Pinpoint the cell where the given text exists, returning its [x, y] midpoint coordinate. 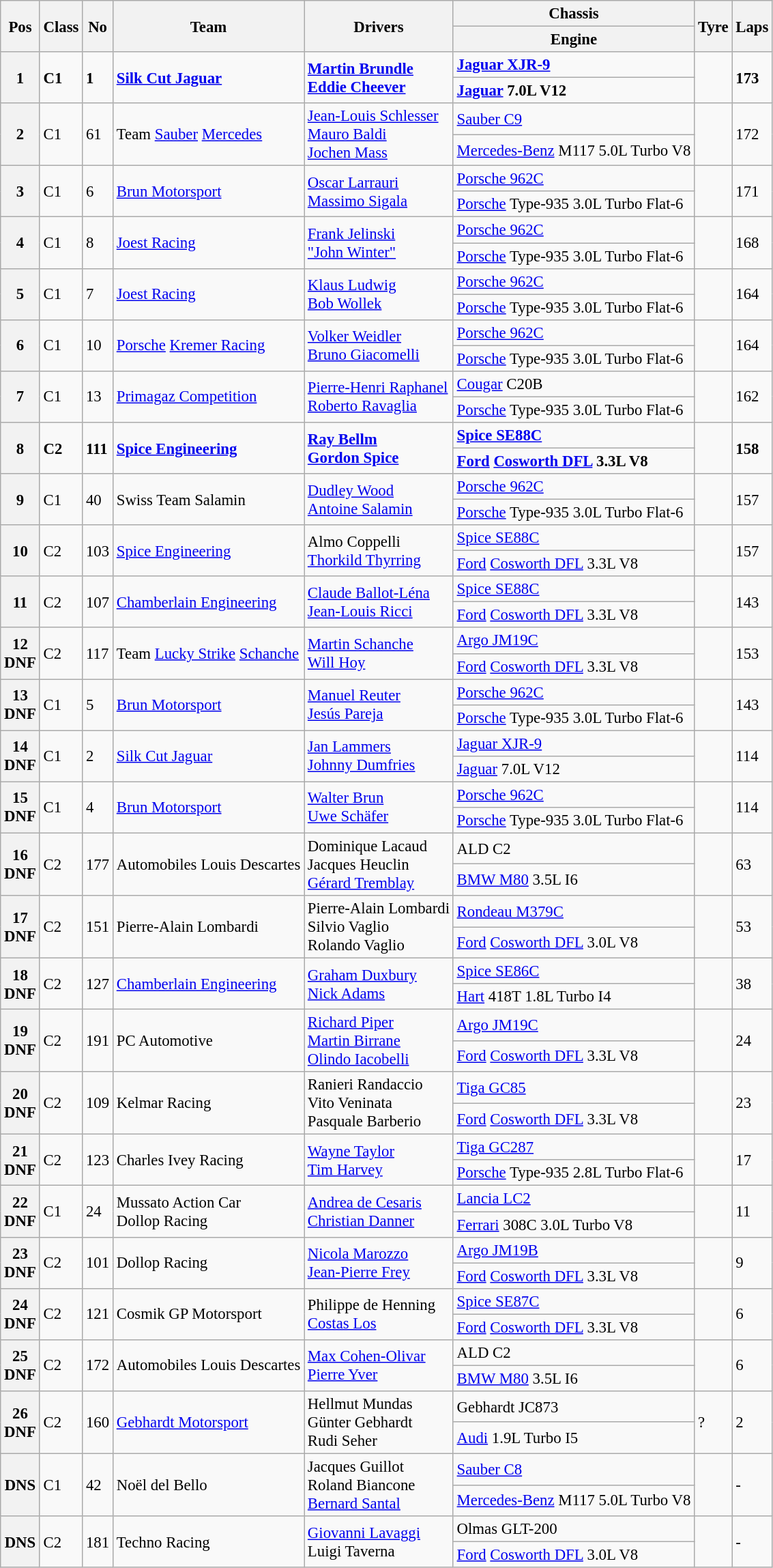
Argo JM19B [573, 1250]
Hart 418T 1.8L Turbo I4 [573, 997]
Team [208, 26]
38 [752, 984]
Team Lucky Strike Schanche [208, 654]
Pierre-Alain Lombardi Silvio Vaglio Rolando Vaglio [379, 927]
181 [98, 1541]
Oscar Larrauri Massimo Sigala [379, 191]
40 [98, 500]
Jean-Louis Schlesser Mauro Baldi Jochen Mass [379, 134]
173 [752, 78]
Audi 1.9L Turbo I5 [573, 1438]
Tyre [714, 26]
153 [752, 654]
42 [98, 1485]
Max Cohen-Olivar Pierre Yver [379, 1365]
168 [752, 243]
Team Sauber Mercedes [208, 134]
Gebhardt JC873 [573, 1407]
Spice SE87C [573, 1301]
Mussato Action Car Dollop Racing [208, 1211]
No [98, 26]
Frank Jelinski "John Winter" [379, 243]
Hellmut Mundas Günter Gebhardt Rudi Seher [379, 1423]
Ray Bellm Gordon Spice [379, 448]
158 [752, 448]
101 [98, 1263]
53 [752, 927]
Wayne Taylor Tim Harvey [379, 1160]
Richard Piper Martin Birrane Olindo Iacobelli [379, 1041]
177 [98, 864]
Dudley Wood Antoine Salamin [379, 500]
Pos [20, 26]
Martin Schanche Will Hoy [379, 654]
16DNF [20, 864]
117 [98, 654]
Philippe de Henning Costas Los [379, 1313]
Charles Ivey Racing [208, 1160]
25DNF [20, 1365]
21DNF [20, 1160]
? [714, 1423]
Cougar C20B [573, 384]
PC Automotive [208, 1041]
Rondeau M379C [573, 911]
Techno Racing [208, 1541]
20DNF [20, 1103]
Drivers [379, 26]
19DNF [20, 1041]
24DNF [20, 1313]
Martin Brundle Eddie Cheever [379, 78]
Engine [573, 40]
Olmas GLT-200 [573, 1529]
Walter Brun Uwe Schäfer [379, 807]
Tiga GC287 [573, 1148]
Jacques Guillot Roland Biancone Bernard Santal [379, 1485]
17 [752, 1160]
3 [20, 191]
Dollop Racing [208, 1263]
18DNF [20, 984]
17DNF [20, 927]
111 [98, 448]
127 [98, 984]
Primagaz Competition [208, 397]
Manuel Reuter Jesús Pareja [379, 704]
121 [98, 1313]
Kelmar Racing [208, 1103]
12DNF [20, 654]
22DNF [20, 1211]
Ranieri Randaccio Vito Veninata Pasquale Barberio [379, 1103]
Nicola Marozzo Jean-Pierre Frey [379, 1263]
Claude Ballot-Léna Jean-Louis Ricci [379, 602]
Noël del Bello [208, 1485]
171 [752, 191]
151 [98, 927]
Jan Lammers Johnny Dumfries [379, 756]
Tiga GC85 [573, 1087]
Andrea de Cesaris Christian Danner [379, 1211]
Spice SE86C [573, 971]
Volker Weidler Bruno Giacomelli [379, 345]
Graham Duxbury Nick Adams [379, 984]
23DNF [20, 1263]
Swiss Team Salamin [208, 500]
Sauber C8 [573, 1469]
61 [98, 134]
13DNF [20, 704]
160 [98, 1423]
Dominique Lacaud Jacques Heuclin Gérard Tremblay [379, 864]
14DNF [20, 756]
Chassis [573, 14]
123 [98, 1160]
Gebhardt Motorsport [208, 1423]
23 [752, 1103]
63 [752, 864]
Pierre-Henri Raphanel Roberto Ravaglia [379, 397]
162 [752, 397]
Pierre-Alain Lombardi [208, 927]
191 [98, 1041]
109 [98, 1103]
Almo Coppelli Thorkild Thyrring [379, 550]
Sauber C9 [573, 119]
26DNF [20, 1423]
107 [98, 602]
Porsche Kremer Racing [208, 345]
13 [98, 397]
Giovanni Lavaggi Luigi Taverna [379, 1541]
Cosmik GP Motorsport [208, 1313]
Porsche Type-935 2.8L Turbo Flat-6 [573, 1173]
15DNF [20, 807]
103 [98, 550]
Lancia LC2 [573, 1199]
Class [61, 26]
Laps [752, 26]
Klaus Ludwig Bob Wollek [379, 294]
Ferrari 308C 3.0L Turbo V8 [573, 1225]
